Return the [X, Y] coordinate for the center point of the cell that contains the specified text.  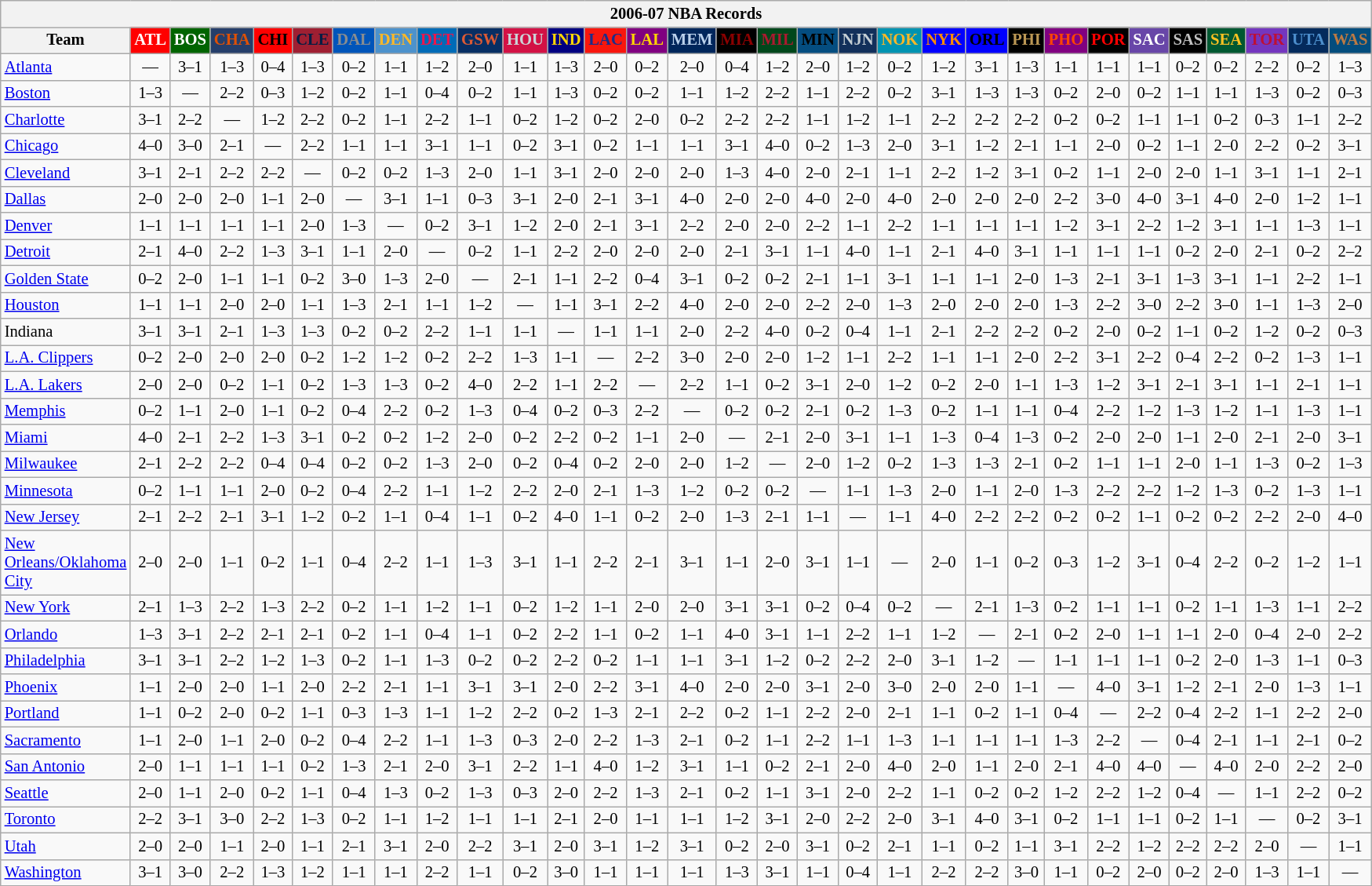
Toronto [66, 819]
HOU [526, 40]
MIA [737, 40]
DAL [353, 40]
New York [66, 607]
Milwaukee [66, 464]
2006-07 NBA Records [686, 13]
PHI [1026, 40]
ORL [987, 40]
ATL [151, 40]
PHO [1066, 40]
Chicago [66, 146]
Golden State [66, 279]
Team [66, 40]
NYK [944, 40]
Denver [66, 225]
POR [1108, 40]
Dallas [66, 199]
LAC [606, 40]
Philadelphia [66, 661]
Detroit [66, 252]
Orlando [66, 634]
San Antonio [66, 767]
WAS [1350, 40]
Charlotte [66, 120]
CHI [273, 40]
MEM [692, 40]
DEN [395, 40]
Miami [66, 437]
Houston [66, 305]
New Jersey [66, 517]
L.A. Lakers [66, 385]
LAL [647, 40]
CHA [232, 40]
MIL [778, 40]
L.A. Clippers [66, 358]
BOS [190, 40]
MIN [818, 40]
NOK [901, 40]
TOR [1267, 40]
DET [437, 40]
SEA [1226, 40]
Atlanta [66, 67]
Cleveland [66, 173]
Minnesota [66, 490]
Utah [66, 846]
Sacramento [66, 740]
Phoenix [66, 687]
Portland [66, 713]
SAS [1188, 40]
Seattle [66, 793]
GSW [480, 40]
Washington [66, 873]
Indiana [66, 332]
IND [566, 40]
CLE [312, 40]
Memphis [66, 411]
New Orleans/Oklahoma City [66, 563]
SAC [1148, 40]
UTA [1308, 40]
NJN [858, 40]
Boston [66, 93]
